Provide the (x, y) coordinate of the cell's center where the given text is located.  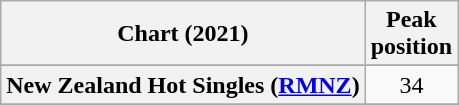
Chart (2021) (183, 34)
Peakposition (411, 34)
New Zealand Hot Singles (RMNZ) (183, 85)
34 (411, 85)
